Find where the given text appears and provide that cell's center as (X, Y) coordinate. 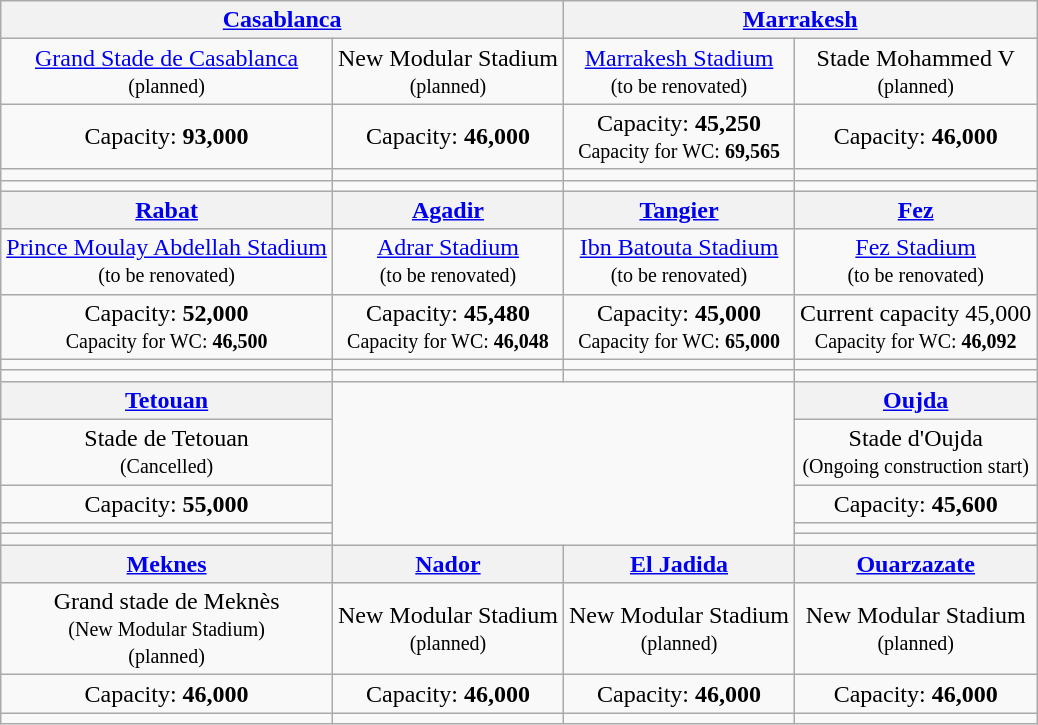
Tetouan (167, 400)
Agadir (448, 210)
Capacity: 93,000 (167, 136)
Capacity: 45,000Capacity for WC: 65,000 (678, 326)
Stade de Tetouan(Cancelled) (167, 452)
Capacity: 45,250Capacity for WC: 69,565 (678, 136)
Adrar Stadium(to be renovated) (448, 262)
Tangier (678, 210)
Stade Mohammed V(planned) (916, 72)
Fez Stadium(to be renovated) (916, 262)
Capacity: 52,000Capacity for WC: 46,500 (167, 326)
El Jadida (678, 564)
Ibn Batouta Stadium(to be renovated) (678, 262)
Capacity: 45,480Capacity for WC: 46,048 (448, 326)
Capacity: 45,600 (916, 503)
Grand Stade de Casablanca(planned) (167, 72)
Marrakesh Stadium(to be renovated) (678, 72)
Ouarzazate (916, 564)
Prince Moulay Abdellah Stadium(to be renovated) (167, 262)
Meknes (167, 564)
Oujda (916, 400)
Marrakesh (800, 20)
Stade d'Oujda(Ongoing construction start) (916, 452)
Fez (916, 210)
Current capacity 45,000Capacity for WC: 46,092 (916, 326)
Grand stade de Meknès (New Modular Stadium)(planned) (167, 629)
Rabat (167, 210)
Capacity: 55,000 (167, 503)
Casablanca (282, 20)
Nador (448, 564)
